Scan for the cell matching the given text and deliver its (x, y) coordinate at center. 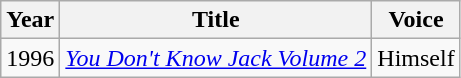
Year (30, 20)
Voice (416, 20)
Himself (416, 58)
Title (216, 20)
You Don't Know Jack Volume 2 (216, 58)
1996 (30, 58)
